Identify which cell holds the provided text, then report its [X, Y] central coordinate. 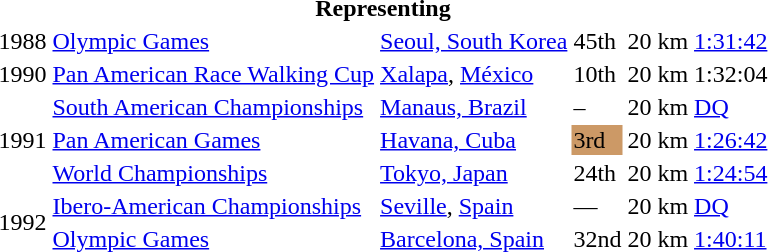
South American Championships [214, 107]
10th [598, 74]
Pan American Race Walking Cup [214, 74]
World Championships [214, 173]
Havana, Cuba [474, 140]
Pan American Games [214, 140]
Tokyo, Japan [474, 173]
3rd [598, 140]
Seoul, South Korea [474, 41]
45th [598, 41]
Seville, Spain [474, 206]
— [598, 206]
Manaus, Brazil [474, 107]
– [598, 107]
Olympic Games [214, 41]
24th [598, 173]
Xalapa, México [474, 74]
Ibero-American Championships [214, 206]
